For the text-containing cell, return its midpoint in (X, Y) coordinate format. 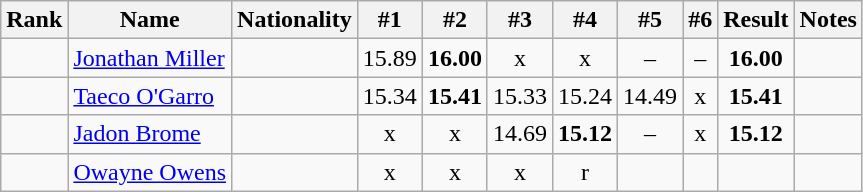
#5 (650, 20)
r (584, 172)
Name (150, 20)
14.69 (520, 134)
Owayne Owens (150, 172)
#4 (584, 20)
#1 (390, 20)
Notes (828, 20)
#2 (454, 20)
15.24 (584, 96)
Jadon Brome (150, 134)
Nationality (295, 20)
Taeco O'Garro (150, 96)
15.33 (520, 96)
14.49 (650, 96)
15.89 (390, 58)
Result (756, 20)
Jonathan Miller (150, 58)
#3 (520, 20)
#6 (700, 20)
Rank (34, 20)
15.34 (390, 96)
